Locate the cell with the specified text and output its [x, y] center coordinate. 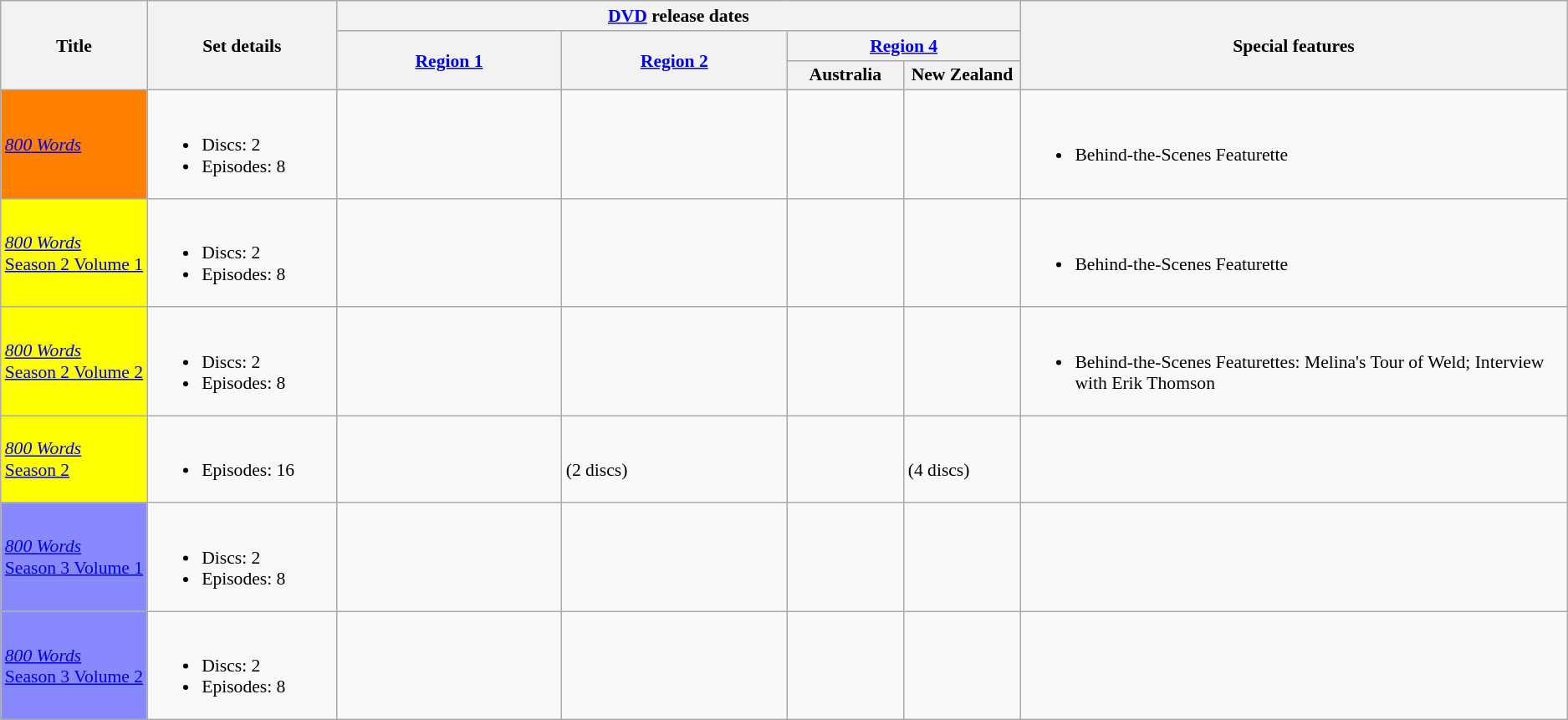
Region 4 [903, 46]
New Zealand [963, 75]
(4 discs) [963, 459]
(2 discs) [674, 459]
800 WordsSeason 2 [74, 459]
Australia [845, 75]
Region 1 [448, 60]
Title [74, 45]
800 WordsSeason 2 Volume 1 [74, 253]
Region 2 [674, 60]
800 Words [74, 145]
DVD release dates [678, 16]
800 WordsSeason 3 Volume 1 [74, 558]
Special features [1293, 45]
800 WordsSeason 2 Volume 2 [74, 362]
Set details [242, 45]
Episodes: 16 [242, 459]
Behind-the-Scenes Featurettes: Melina's Tour of Weld; Interview with Erik Thomson [1293, 362]
